For the text-containing cell, return its midpoint in [X, Y] coordinate format. 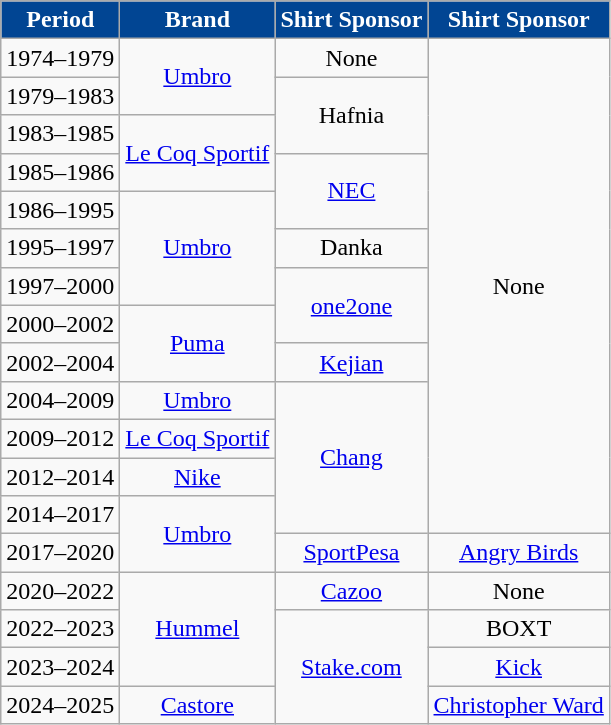
2023–2024 [60, 667]
1986–1995 [60, 210]
2020–2022 [60, 591]
2000–2002 [60, 324]
Castore [198, 705]
2009–2012 [60, 438]
SportPesa [352, 553]
Hummel [198, 629]
Brand [198, 20]
Danka [352, 248]
1974–1979 [60, 58]
2022–2023 [60, 629]
Hafnia [352, 115]
2017–2020 [60, 553]
BOXT [518, 629]
2012–2014 [60, 477]
2002–2004 [60, 362]
2004–2009 [60, 400]
Period [60, 20]
1979–1983 [60, 96]
Stake.com [352, 667]
Kejian [352, 362]
Christopher Ward [518, 705]
2014–2017 [60, 515]
1997–2000 [60, 286]
Kick [518, 667]
2024–2025 [60, 705]
1983–1985 [60, 134]
Nike [198, 477]
Chang [352, 457]
Puma [198, 343]
one2one [352, 305]
1985–1986 [60, 172]
1995–1997 [60, 248]
Angry Birds [518, 553]
Cazoo [352, 591]
NEC [352, 191]
